Identify which cell holds the provided text, then report its [X, Y] central coordinate. 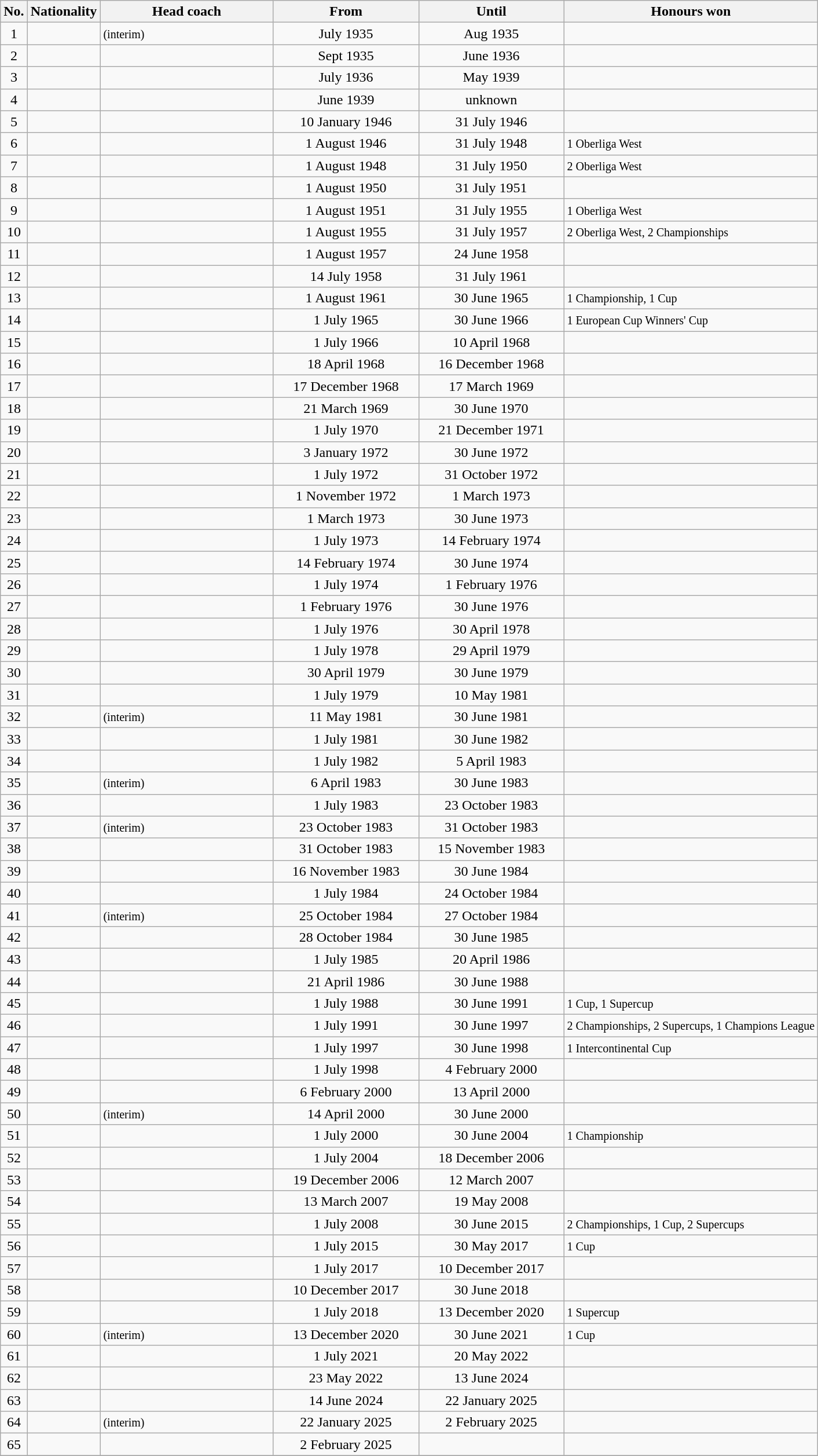
56 [14, 1246]
Honours won [691, 12]
31 July 1957 [491, 232]
45 [14, 1004]
47 [14, 1048]
59 [14, 1312]
65 [14, 1444]
31 July 1950 [491, 166]
57 [14, 1268]
30 April 1979 [346, 673]
5 April 1983 [491, 761]
30 June 2000 [491, 1114]
Sept 1935 [346, 56]
2 [14, 56]
21 March 1969 [346, 408]
20 May 2022 [491, 1356]
12 [14, 276]
29 [14, 651]
Nationality [64, 12]
30 June 1970 [491, 408]
8 [14, 188]
30 June 1974 [491, 562]
Head coach [186, 12]
38 [14, 849]
31 [14, 695]
18 [14, 408]
1 July 1991 [346, 1026]
15 November 1983 [491, 849]
2 Oberliga West [691, 166]
June 1936 [491, 56]
13 [14, 298]
27 [14, 606]
27 October 1984 [491, 915]
30 [14, 673]
30 June 2015 [491, 1224]
From [346, 12]
1 July 1985 [346, 959]
1 August 1955 [346, 232]
30 June 1984 [491, 871]
31 July 1946 [491, 122]
24 June 1958 [491, 254]
1 July 1979 [346, 695]
2 Championships, 2 Supercups, 1 Champions League [691, 1026]
1 Intercontinental Cup [691, 1048]
1 August 1948 [346, 166]
42 [14, 937]
41 [14, 915]
1 July 2017 [346, 1268]
9 [14, 210]
1 July 1978 [346, 651]
35 [14, 783]
63 [14, 1400]
11 [14, 254]
30 June 1976 [491, 606]
30 June 1985 [491, 937]
18 April 1968 [346, 364]
1 July 1982 [346, 761]
1 August 1946 [346, 144]
16 December 1968 [491, 364]
1 August 1957 [346, 254]
34 [14, 761]
16 [14, 364]
31 July 1961 [491, 276]
30 June 1982 [491, 739]
64 [14, 1422]
31 July 1948 [491, 144]
10 May 1981 [491, 695]
55 [14, 1224]
1 July 1998 [346, 1070]
June 1939 [346, 100]
3 January 1972 [346, 452]
30 June 1983 [491, 783]
62 [14, 1378]
12 March 2007 [491, 1180]
50 [14, 1114]
1 Championship [691, 1136]
1 July 1970 [346, 430]
22 [14, 496]
19 December 2006 [346, 1180]
17 March 1969 [491, 386]
1 July 2004 [346, 1158]
1 July 1974 [346, 584]
13 March 2007 [346, 1202]
48 [14, 1070]
30 June 1998 [491, 1048]
No. [14, 12]
20 [14, 452]
31 July 1955 [491, 210]
28 October 1984 [346, 937]
23 May 2022 [346, 1378]
52 [14, 1158]
4 February 2000 [491, 1070]
1 July 2008 [346, 1224]
14 June 2024 [346, 1400]
19 [14, 430]
28 [14, 628]
51 [14, 1136]
36 [14, 805]
1 July 1976 [346, 628]
13 April 2000 [491, 1092]
4 [14, 100]
53 [14, 1180]
25 October 1984 [346, 915]
10 [14, 232]
1 August 1951 [346, 210]
30 May 2017 [491, 1246]
37 [14, 827]
1 July 1973 [346, 540]
24 October 1984 [491, 893]
1 July 1984 [346, 893]
1 European Cup Winners' Cup [691, 320]
30 June 1979 [491, 673]
3 [14, 78]
11 May 1981 [346, 717]
July 1936 [346, 78]
25 [14, 562]
43 [14, 959]
14 April 2000 [346, 1114]
30 June 2018 [491, 1290]
54 [14, 1202]
15 [14, 342]
1 July 2021 [346, 1356]
1 Cup, 1 Supercup [691, 1004]
32 [14, 717]
14 [14, 320]
Aug 1935 [491, 34]
1 July 1997 [346, 1048]
23 [14, 518]
29 April 1979 [491, 651]
7 [14, 166]
1 November 1972 [346, 496]
1 August 1950 [346, 188]
30 April 1978 [491, 628]
1 July 2018 [346, 1312]
17 [14, 386]
30 June 2004 [491, 1136]
30 June 1965 [491, 298]
18 December 2006 [491, 1158]
30 June 1991 [491, 1004]
60 [14, 1334]
30 June 1981 [491, 717]
1 July 1981 [346, 739]
24 [14, 540]
30 June 1966 [491, 320]
1 July 1972 [346, 474]
26 [14, 584]
39 [14, 871]
17 December 1968 [346, 386]
30 June 1973 [491, 518]
Until [491, 12]
1 July 2000 [346, 1136]
10 April 1968 [491, 342]
1 July 2015 [346, 1246]
21 [14, 474]
2 Oberliga West, 2 Championships [691, 232]
46 [14, 1026]
61 [14, 1356]
31 July 1951 [491, 188]
1 July 1965 [346, 320]
6 April 1983 [346, 783]
44 [14, 982]
13 June 2024 [491, 1378]
30 June 1997 [491, 1026]
1 Supercup [691, 1312]
31 October 1972 [491, 474]
33 [14, 739]
21 April 1986 [346, 982]
40 [14, 893]
1 July 1966 [346, 342]
16 November 1983 [346, 871]
unknown [491, 100]
21 December 1971 [491, 430]
30 June 1972 [491, 452]
20 April 1986 [491, 959]
6 [14, 144]
May 1939 [491, 78]
5 [14, 122]
1 July 1988 [346, 1004]
30 June 2021 [491, 1334]
6 February 2000 [346, 1092]
1 July 1983 [346, 805]
1 [14, 34]
1 August 1961 [346, 298]
14 July 1958 [346, 276]
58 [14, 1290]
July 1935 [346, 34]
30 June 1988 [491, 982]
19 May 2008 [491, 1202]
10 January 1946 [346, 122]
1 Championship, 1 Cup [691, 298]
2 Championships, 1 Cup, 2 Supercups [691, 1224]
49 [14, 1092]
